Provide the (x, y) coordinate of the cell's center where the given text is located.  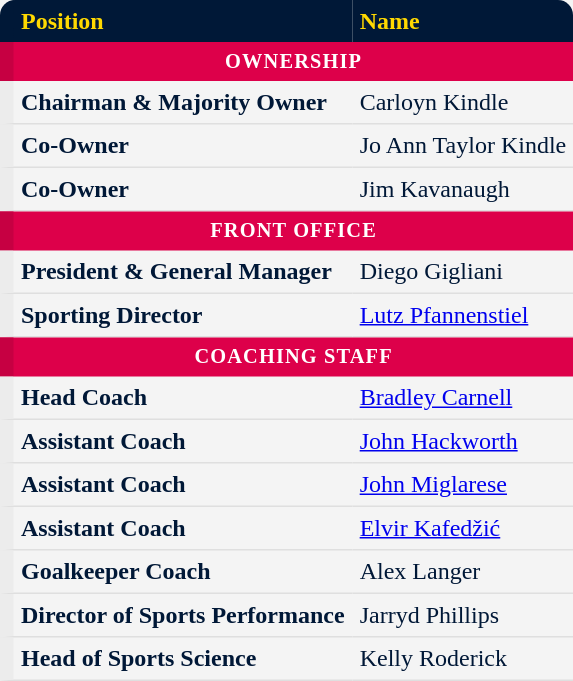
Head Coach (176, 398)
Director of Sports Performance (176, 616)
Sporting Director (176, 316)
Goalkeeper Coach (176, 572)
Chairman & Majority Owner (176, 103)
President & General Manager (176, 272)
Position (176, 21)
